For the text-containing cell, return its midpoint in (X, Y) coordinate format. 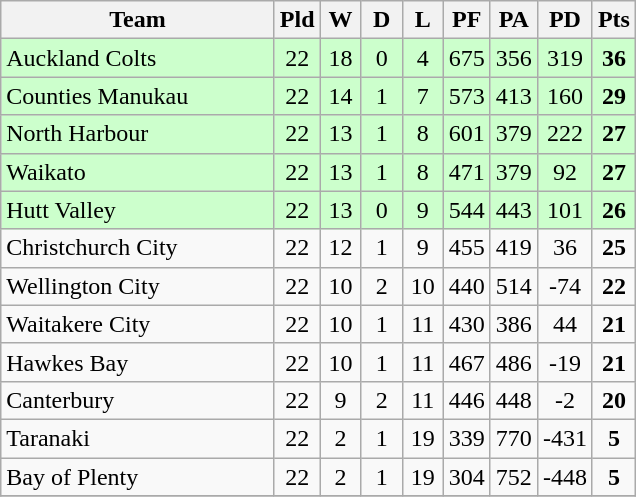
Canterbury (138, 400)
-19 (564, 362)
160 (564, 96)
Hawkes Bay (138, 362)
446 (466, 400)
467 (466, 362)
26 (614, 210)
W (340, 20)
101 (564, 210)
443 (514, 210)
419 (514, 248)
430 (466, 324)
D (382, 20)
-2 (564, 400)
25 (614, 248)
514 (514, 286)
455 (466, 248)
304 (466, 477)
-74 (564, 286)
448 (514, 400)
PA (514, 20)
Waikato (138, 172)
319 (564, 58)
Counties Manukau (138, 96)
20 (614, 400)
7 (422, 96)
Hutt Valley (138, 210)
Wellington City (138, 286)
14 (340, 96)
356 (514, 58)
PF (466, 20)
Team (138, 20)
339 (466, 438)
413 (514, 96)
Waitakere City (138, 324)
92 (564, 172)
North Harbour (138, 134)
Pts (614, 20)
4 (422, 58)
-431 (564, 438)
Bay of Plenty (138, 477)
12 (340, 248)
440 (466, 286)
Pld (297, 20)
752 (514, 477)
L (422, 20)
18 (340, 58)
44 (564, 324)
222 (564, 134)
386 (514, 324)
29 (614, 96)
573 (466, 96)
675 (466, 58)
544 (466, 210)
Auckland Colts (138, 58)
471 (466, 172)
601 (466, 134)
Christchurch City (138, 248)
770 (514, 438)
Taranaki (138, 438)
PD (564, 20)
486 (514, 362)
-448 (564, 477)
